Provide the [X, Y] coordinate of the cell's center where the given text is located.  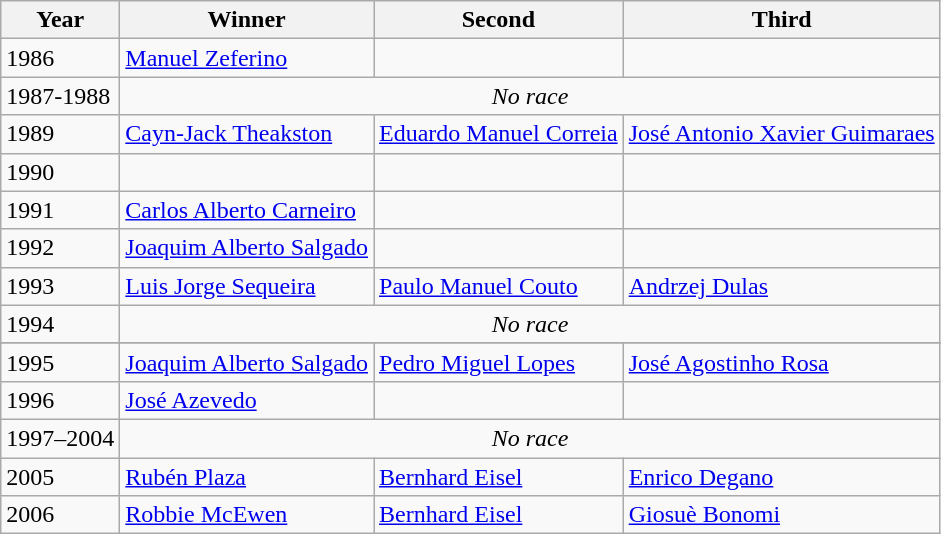
Paulo Manuel Couto [499, 286]
Eduardo Manuel Correia [499, 134]
2006 [60, 515]
2005 [60, 477]
1994 [60, 324]
1991 [60, 210]
1993 [60, 286]
1992 [60, 248]
Luis Jorge Sequeira [247, 286]
Manuel Zeferino [247, 58]
1995 [60, 362]
José Agostinho Rosa [782, 362]
Robbie McEwen [247, 515]
Second [499, 20]
1986 [60, 58]
Carlos Alberto Carneiro [247, 210]
Winner [247, 20]
Giosuè Bonomi [782, 515]
1990 [60, 172]
Rubén Plaza [247, 477]
Enrico Degano [782, 477]
1987-1988 [60, 96]
Cayn-Jack Theakston [247, 134]
1989 [60, 134]
1997–2004 [60, 438]
José Azevedo [247, 400]
Pedro Miguel Lopes [499, 362]
José Antonio Xavier Guimaraes [782, 134]
Year [60, 20]
1996 [60, 400]
Third [782, 20]
Andrzej Dulas [782, 286]
